Determine the [x, y] coordinate at the center of the cell enclosing the given text.  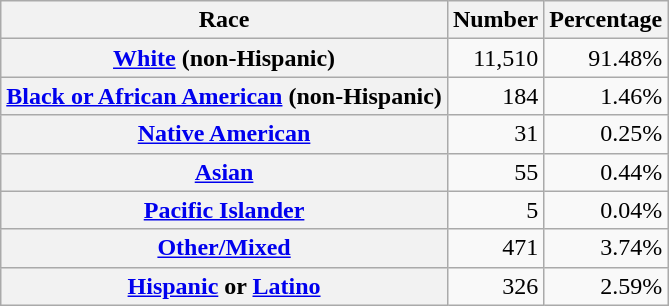
55 [495, 172]
0.25% [606, 134]
Asian [224, 172]
1.46% [606, 96]
0.04% [606, 210]
3.74% [606, 248]
Black or African American (non-Hispanic) [224, 96]
Hispanic or Latino [224, 286]
11,510 [495, 58]
Native American [224, 134]
31 [495, 134]
Pacific Islander [224, 210]
184 [495, 96]
Other/Mixed [224, 248]
0.44% [606, 172]
326 [495, 286]
Race [224, 20]
471 [495, 248]
Percentage [606, 20]
5 [495, 210]
White (non-Hispanic) [224, 58]
2.59% [606, 286]
91.48% [606, 58]
Number [495, 20]
